Extract the (X, Y) coordinate from the center of the cell holding the provided text.  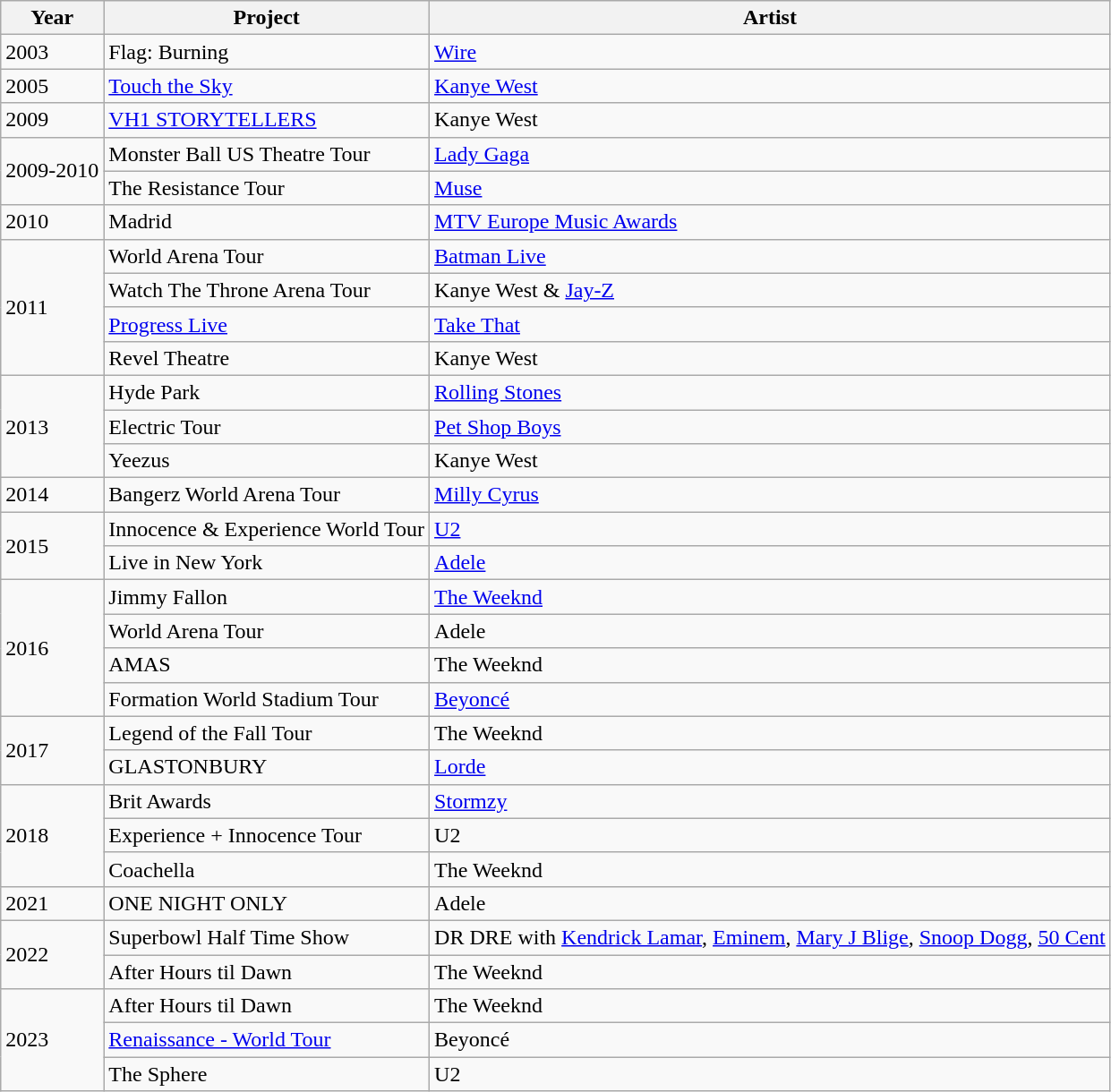
2018 (52, 835)
The Sphere (267, 1074)
Wire (770, 52)
DR DRE with Kendrick Lamar, Eminem, Mary J Blige, Snoop Dogg, 50 Cent (770, 937)
2014 (52, 495)
AMAS (267, 665)
2003 (52, 52)
Superbowl Half Time Show (267, 937)
GLASTONBURY (267, 767)
Stormzy (770, 801)
Milly Cyrus (770, 495)
2023 (52, 1040)
Muse (770, 188)
Lady Gaga (770, 154)
ONE NIGHT ONLY (267, 903)
Innocence & Experience World Tour (267, 529)
Touch the Sky (267, 86)
MTV Europe Music Awards (770, 222)
Take That (770, 324)
VH1 STORYTELLERS (267, 120)
2016 (52, 648)
Brit Awards (267, 801)
The Resistance Tour (267, 188)
2009-2010 (52, 171)
Bangerz World Arena Tour (267, 495)
2011 (52, 307)
Project (267, 18)
Jimmy Fallon (267, 597)
Artist (770, 18)
Legend of the Fall Tour (267, 733)
Experience + Innocence Tour (267, 835)
2005 (52, 86)
Lorde (770, 767)
Monster Ball US Theatre Tour (267, 154)
2015 (52, 546)
2009 (52, 120)
2010 (52, 222)
Coachella (267, 869)
Electric Tour (267, 427)
Hyde Park (267, 392)
Renaissance - World Tour (267, 1040)
Formation World Stadium Tour (267, 699)
Pet Shop Boys (770, 427)
Live in New York (267, 563)
2013 (52, 426)
Watch The Throne Arena Tour (267, 290)
Revel Theatre (267, 358)
Rolling Stones (770, 392)
Kanye West & Jay-Z (770, 290)
2017 (52, 750)
Madrid (267, 222)
Yeezus (267, 461)
2022 (52, 954)
Flag: Burning (267, 52)
2021 (52, 903)
Progress Live (267, 324)
Batman Live (770, 256)
Year (52, 18)
